Determine the [X, Y] coordinate at the center of the cell enclosing the given text.  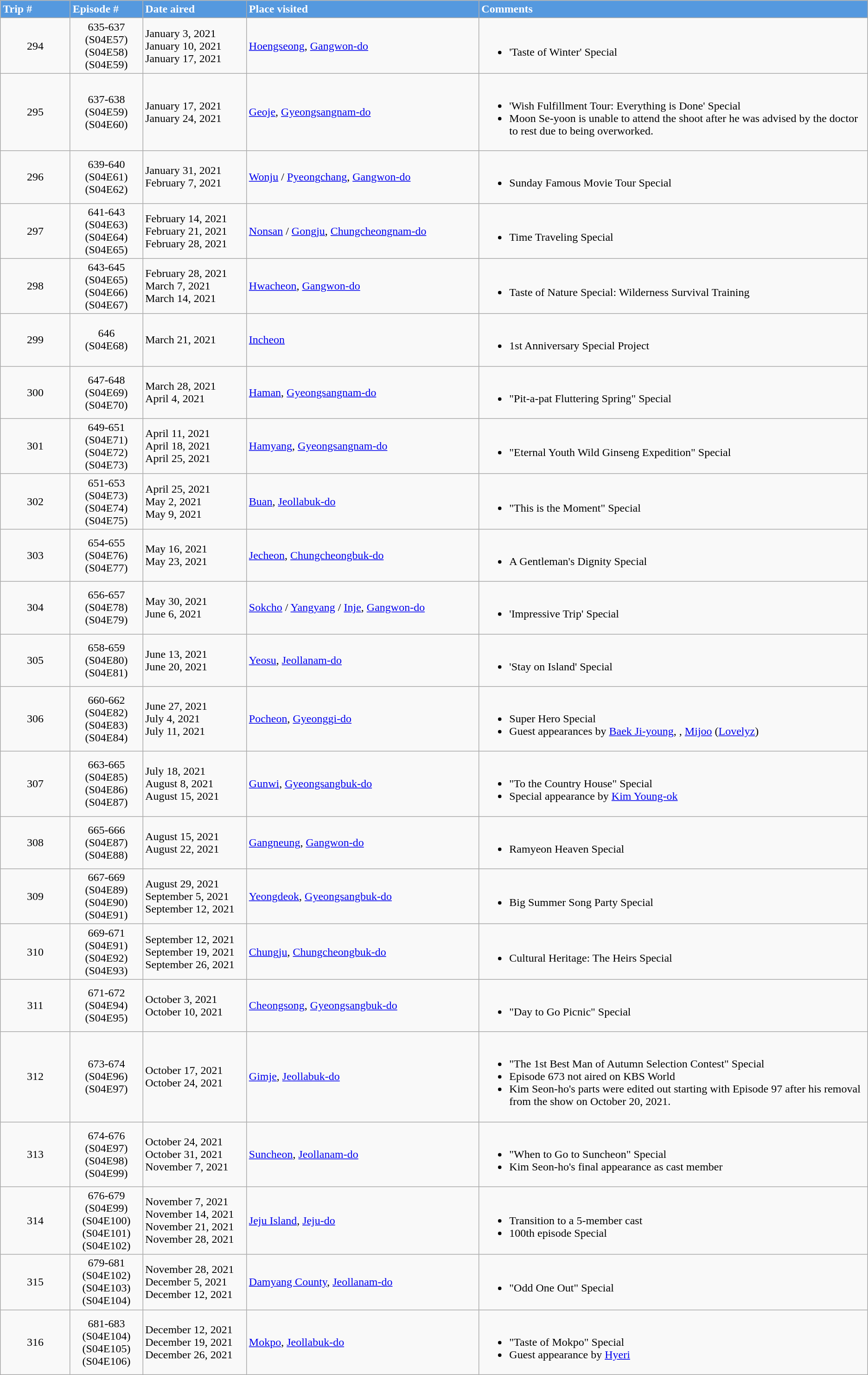
311 [35, 1006]
'Stay on Island' Special [673, 660]
673-674(S04E96)(S04E97) [106, 1077]
671-672(S04E94)(S04E95) [106, 1006]
"When to Go to Suncheon" SpecialKim Seon-ho's final appearance as cast member [673, 1154]
315 [35, 1282]
Super Hero SpecialGuest appearances by Baek Ji-young, , Mijoo (Lovelyz) [673, 719]
March 21, 2021 [195, 340]
Transition to a 5-member cast100th episode Special [673, 1221]
304 [35, 608]
Hamyang, Gyeongsangnam-do [363, 446]
302 [35, 501]
676-679(S04E99)(S04E100)(S04E101)(S04E102) [106, 1221]
March 28, 2021April 4, 2021 [195, 392]
Sokcho / Yangyang / Inje, Gangwon-do [363, 608]
Gunwi, Gyeongsangbuk-do [363, 784]
August 29, 2021September 5, 2021September 12, 2021 [195, 896]
"Taste of Mokpo" SpecialGuest appearance by Hyeri [673, 1342]
667-669(S04E89)(S04E90)(S04E91) [106, 896]
309 [35, 896]
Jecheon, Chungcheongbuk-do [363, 555]
Pocheon, Gyeonggi-do [363, 719]
643-645(S04E65)(S04E66)(S04E67) [106, 286]
'Impressive Trip' Special [673, 608]
Comments [673, 9]
September 12, 2021September 19, 2021September 26, 2021 [195, 952]
October 24, 2021October 31, 2021November 7, 2021 [195, 1154]
295 [35, 112]
305 [35, 660]
308 [35, 842]
679-681(S04E102)(S04E103)(S04E104) [106, 1282]
Sunday Famous Movie Tour Special [673, 177]
"To the Country House" SpecialSpecial appearance by Kim Young-ok [673, 784]
A Gentleman's Dignity Special [673, 555]
Jeju Island, Jeju-do [363, 1221]
April 11, 2021April 18, 2021April 25, 2021 [195, 446]
June 27, 2021July 4, 2021July 11, 2021 [195, 719]
Cultural Heritage: The Heirs Special [673, 952]
November 7, 2021November 14, 2021November 21, 2021November 28, 2021 [195, 1221]
658-659(S04E80)(S04E81) [106, 660]
656-657(S04E78)(S04E79) [106, 608]
July 18, 2021August 8, 2021August 15, 2021 [195, 784]
297 [35, 231]
310 [35, 952]
Place visited [363, 9]
296 [35, 177]
300 [35, 392]
October 3, 2021October 10, 2021 [195, 1006]
Yeosu, Jeollanam-do [363, 660]
681-683(S04E104)(S04E105)(S04E106) [106, 1342]
Episode # [106, 9]
Ramyeon Heaven Special [673, 842]
314 [35, 1221]
"Odd One Out" Special [673, 1282]
294 [35, 45]
January 3, 2021January 10, 2021January 17, 2021 [195, 45]
639-640(S04E61)(S04E62) [106, 177]
649-651(S04E71)(S04E72)(S04E73) [106, 446]
June 13, 2021June 20, 2021 [195, 660]
August 15, 2021August 22, 2021 [195, 842]
Date aired [195, 9]
646(S04E68) [106, 340]
Nonsan / Gongju, Chungcheongnam-do [363, 231]
665-666(S04E87)(S04E88) [106, 842]
Trip # [35, 9]
312 [35, 1077]
669-671(S04E91)(S04E92)(S04E93) [106, 952]
Hwacheon, Gangwon-do [363, 286]
307 [35, 784]
Taste of Nature Special: Wilderness Survival Training [673, 286]
December 12, 2021December 19, 2021December 26, 2021 [195, 1342]
'Taste of Winter' Special [673, 45]
Incheon [363, 340]
"Eternal Youth Wild Ginseng Expedition" Special [673, 446]
303 [35, 555]
Buan, Jeollabuk-do [363, 501]
February 14, 2021February 21, 2021February 28, 2021 [195, 231]
April 25, 2021May 2, 2021May 9, 2021 [195, 501]
Time Traveling Special [673, 231]
January 31, 2021February 7, 2021 [195, 177]
Cheongsong, Gyeongsangbuk-do [363, 1006]
301 [35, 446]
Damyang County, Jeollanam-do [363, 1282]
313 [35, 1154]
Suncheon, Jeollanam-do [363, 1154]
Geoje, Gyeongsangnam-do [363, 112]
November 28, 2021December 5, 2021December 12, 2021 [195, 1282]
Chungju, Chungcheongbuk-do [363, 952]
654-655(S04E76)(S04E77) [106, 555]
306 [35, 719]
316 [35, 1342]
"This is the Moment" Special [673, 501]
641-643(S04E63)(S04E64)(S04E65) [106, 231]
Hoengseong, Gangwon-do [363, 45]
Gangneung, Gangwon-do [363, 842]
Yeongdeok, Gyeongsangbuk-do [363, 896]
Mokpo, Jeollabuk-do [363, 1342]
298 [35, 286]
May 30, 2021June 6, 2021 [195, 608]
January 17, 2021January 24, 2021 [195, 112]
Haman, Gyeongsangnam-do [363, 392]
Gimje, Jeollabuk-do [363, 1077]
Big Summer Song Party Special [673, 896]
1st Anniversary Special Project [673, 340]
674-676(S04E97)(S04E98)(S04E99) [106, 1154]
663-665(S04E85)(S04E86)(S04E87) [106, 784]
637-638(S04E59)(S04E60) [106, 112]
October 17, 2021October 24, 2021 [195, 1077]
299 [35, 340]
Wonju / Pyeongchang, Gangwon-do [363, 177]
660-662(S04E82)(S04E83)(S04E84) [106, 719]
635-637(S04E57)(S04E58)(S04E59) [106, 45]
651-653(S04E73)(S04E74)(S04E75) [106, 501]
February 28, 2021March 7, 2021March 14, 2021 [195, 286]
"Day to Go Picnic" Special [673, 1006]
May 16, 2021May 23, 2021 [195, 555]
647-648(S04E69)(S04E70) [106, 392]
"Pit-a-pat Fluttering Spring" Special [673, 392]
